Scan for the cell matching the given text and deliver its [x, y] coordinate at center. 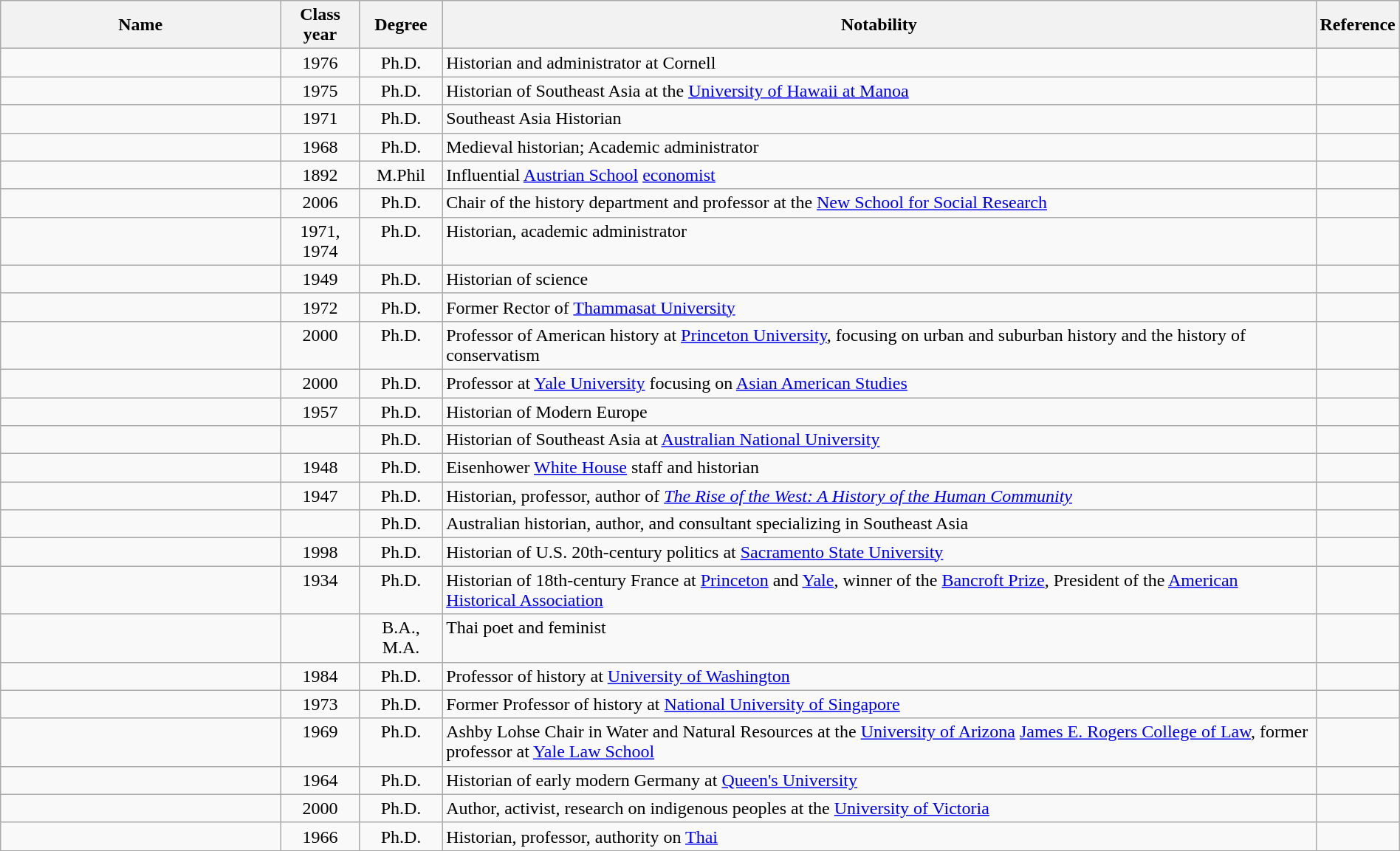
Ashby Lohse Chair in Water and Natural Resources at the University of Arizona James E. Rogers College of Law, former professor at Yale Law School [879, 743]
Medieval historian; Academic administrator [879, 147]
1947 [320, 496]
Author, activist, research on indigenous peoples at the University of Victoria [879, 808]
1966 [320, 836]
1964 [320, 780]
Historian, professor, author of The Rise of the West: A History of the Human Community [879, 496]
Reference [1357, 25]
Historian, academic administrator [879, 241]
B.A., M.A. [400, 638]
Notability [879, 25]
Historian of science [879, 279]
Degree [400, 25]
1984 [320, 676]
1976 [320, 63]
2006 [320, 203]
Professor of American history at Princeton University, focusing on urban and suburban history and the history of conservatism [879, 345]
1971 [320, 119]
Eisenhower White House staff and historian [879, 468]
1968 [320, 147]
Historian and administrator at Cornell [879, 63]
1969 [320, 743]
Chair of the history department and professor at the New School for Social Research [879, 203]
1957 [320, 411]
Australian historian, author, and consultant specializing in Southeast Asia [879, 524]
1973 [320, 704]
1892 [320, 175]
Professor at Yale University focusing on Asian American Studies [879, 383]
1972 [320, 307]
Name [140, 25]
Influential Austrian School economist [879, 175]
Southeast Asia Historian [879, 119]
Historian of 18th-century France at Princeton and Yale, winner of the Bancroft Prize, President of the American Historical Association [879, 590]
Historian of U.S. 20th-century politics at Sacramento State University [879, 552]
Historian of Modern Europe [879, 411]
Historian of Southeast Asia at the University of Hawaii at Manoa [879, 91]
1934 [320, 590]
Former Rector of Thammasat University [879, 307]
1971, 1974 [320, 241]
1949 [320, 279]
1998 [320, 552]
Historian of Southeast Asia at Australian National University [879, 440]
Thai poet and feminist [879, 638]
M.Phil [400, 175]
Former Professor of history at National University of Singapore [879, 704]
Class year [320, 25]
Historian of early modern Germany at Queen's University [879, 780]
Professor of history at University of Washington [879, 676]
1975 [320, 91]
Historian, professor, authority on Thai [879, 836]
1948 [320, 468]
